Extract the (X, Y) coordinate from the center of the cell holding the provided text.  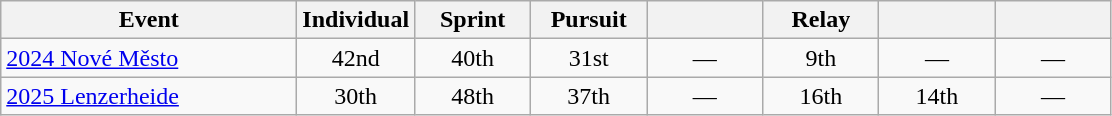
Pursuit (589, 20)
37th (589, 96)
31st (589, 58)
9th (821, 58)
Relay (821, 20)
14th (937, 96)
16th (821, 96)
Sprint (473, 20)
40th (473, 58)
2025 Lenzerheide (149, 96)
30th (356, 96)
2024 Nové Město (149, 58)
42nd (356, 58)
48th (473, 96)
Event (149, 20)
Individual (356, 20)
